Determine the (X, Y) coordinate at the center of the cell enclosing the given text.  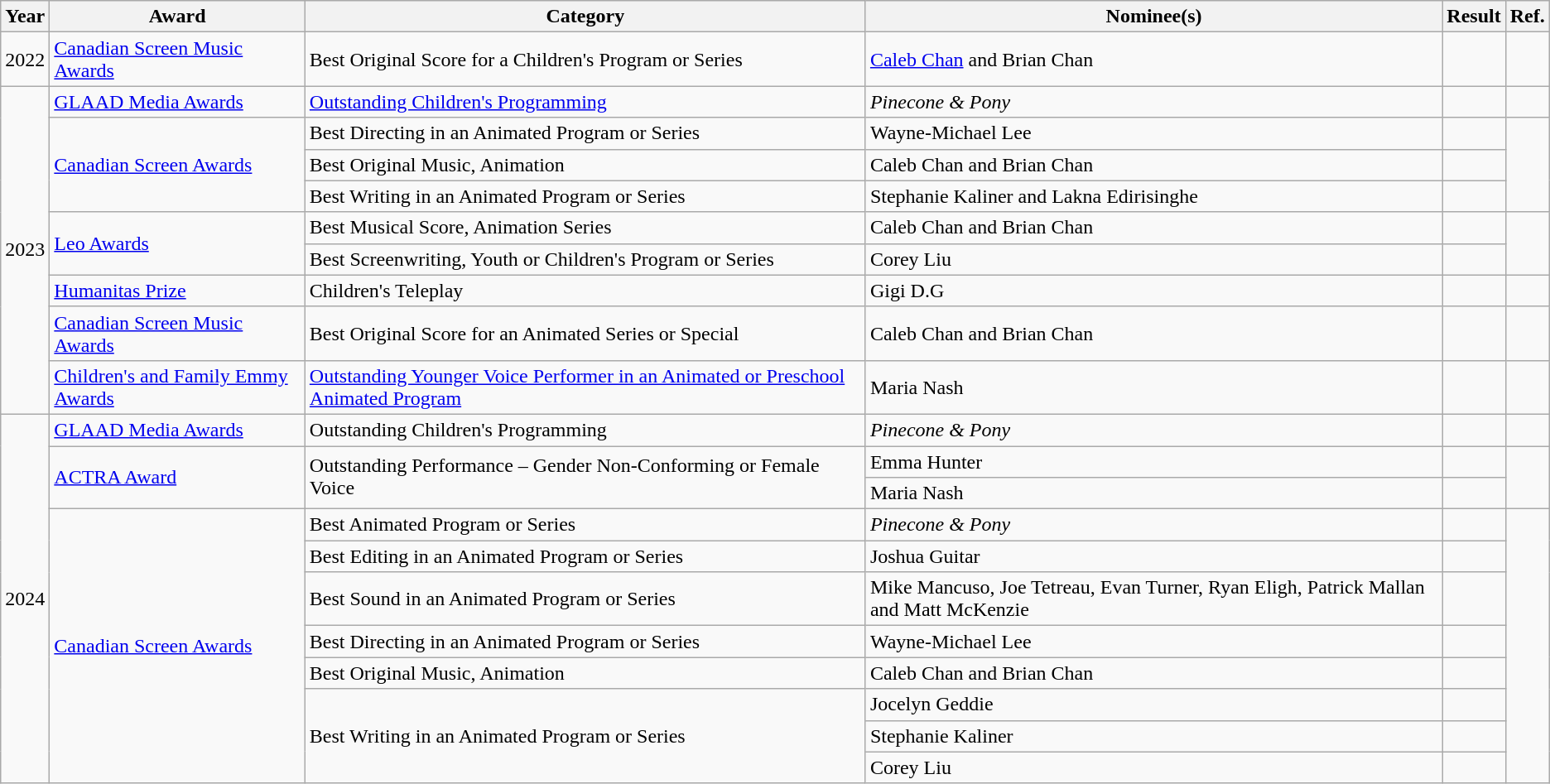
Children's and Family Emmy Awards (177, 387)
Category (585, 17)
Gigi D.G (1153, 291)
2023 (25, 250)
Emma Hunter (1153, 461)
Best Original Score for an Animated Series or Special (585, 333)
Best Screenwriting, Youth or Children's Program or Series (585, 259)
Best Animated Program or Series (585, 525)
Mike Mancuso, Joe Tetreau, Evan Turner, Ryan Eligh, Patrick Mallan and Matt McKenzie (1153, 599)
Result (1474, 17)
Best Original Score for a Children's Program or Series (585, 60)
Stephanie Kaliner and Lakna Edirisinghe (1153, 196)
Outstanding Performance – Gender Non-Conforming or Female Voice (585, 477)
Joshua Guitar (1153, 556)
Jocelyn Geddie (1153, 705)
Best Musical Score, Animation Series (585, 228)
Stephanie Kaliner (1153, 736)
2022 (25, 60)
Children's Teleplay (585, 291)
Best Sound in an Animated Program or Series (585, 599)
ACTRA Award (177, 477)
Award (177, 17)
Humanitas Prize (177, 291)
Nominee(s) (1153, 17)
Leo Awards (177, 243)
2024 (25, 599)
Outstanding Younger Voice Performer in an Animated or Preschool Animated Program (585, 387)
Best Editing in an Animated Program or Series (585, 556)
Year (25, 17)
Ref. (1527, 17)
